Find where the given text appears and provide that cell's center as (X, Y) coordinate. 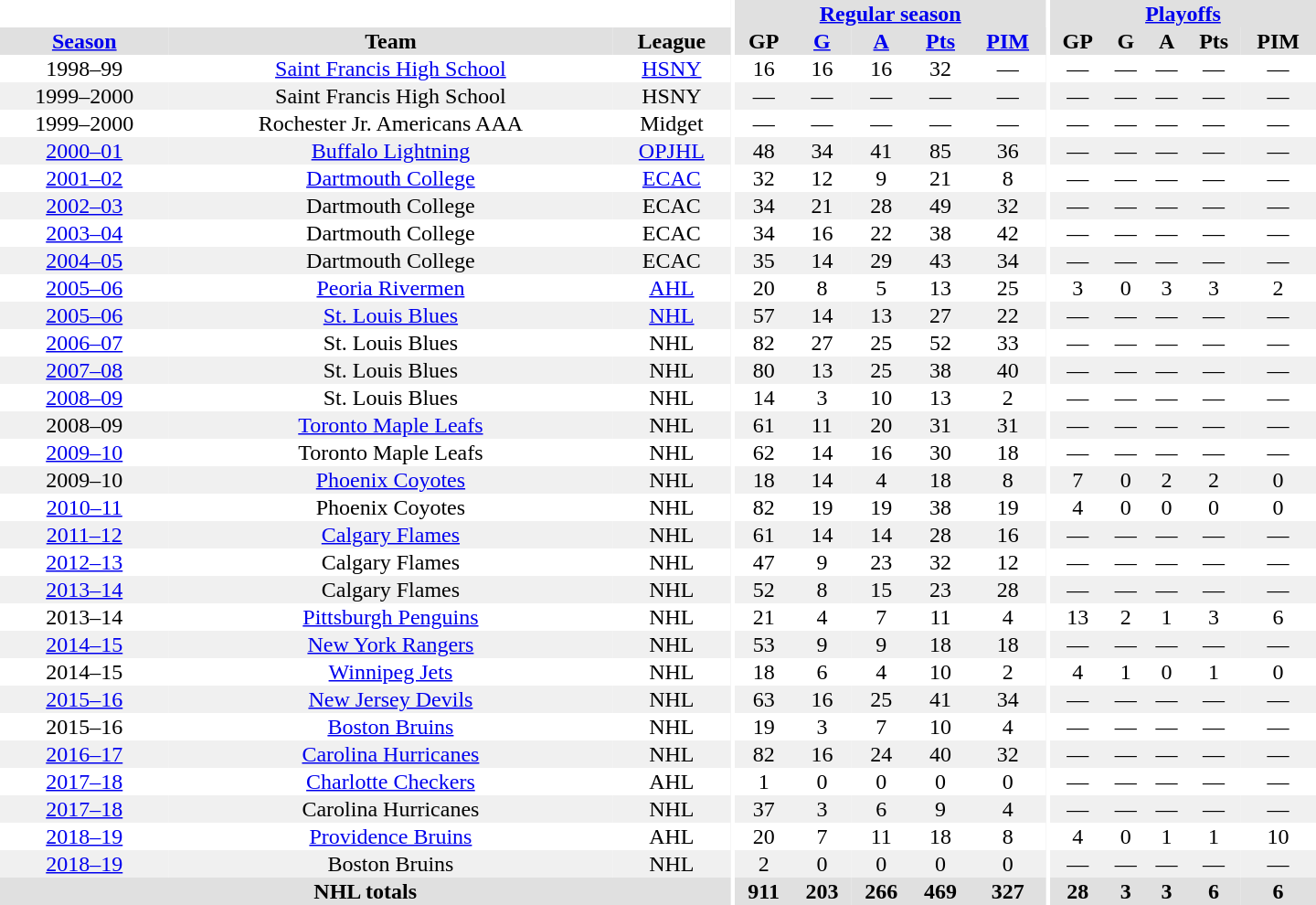
53 (764, 644)
2010–11 (84, 507)
266 (881, 891)
New Jersey Devils (390, 699)
85 (941, 151)
2011–12 (84, 535)
Team (390, 41)
29 (881, 261)
Rochester Jr. Americans AAA (390, 123)
Peoria Rivermen (390, 288)
Charlotte Checkers (390, 782)
42 (1007, 233)
2012–13 (84, 562)
2016–17 (84, 754)
OPJHL (671, 151)
24 (881, 754)
49 (941, 206)
Providence Bruins (390, 836)
1998–99 (84, 69)
2003–04 (84, 233)
2002–03 (84, 206)
62 (764, 452)
2001–02 (84, 178)
33 (1007, 343)
15 (881, 590)
New York Rangers (390, 644)
37 (764, 809)
48 (764, 151)
League (671, 41)
Season (84, 41)
36 (1007, 151)
Buffalo Lightning (390, 151)
57 (764, 315)
35 (764, 261)
80 (764, 370)
203 (822, 891)
63 (764, 699)
327 (1007, 891)
43 (941, 261)
Playoffs (1183, 14)
Winnipeg Jets (390, 672)
Midget (671, 123)
2004–05 (84, 261)
30 (941, 452)
2007–08 (84, 370)
Regular season (890, 14)
469 (941, 891)
2006–07 (84, 343)
NHL totals (366, 891)
5 (881, 288)
Pittsburgh Penguins (390, 617)
2000–01 (84, 151)
47 (764, 562)
911 (764, 891)
